Identify which cell holds the provided text, then report its (x, y) central coordinate. 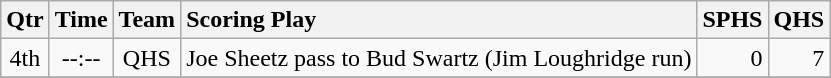
4th (25, 58)
Qtr (25, 20)
Team (147, 20)
Time (81, 20)
SPHS (732, 20)
0 (732, 58)
Joe Sheetz pass to Bud Swartz (Jim Loughridge run) (439, 58)
7 (799, 58)
--:-- (81, 58)
Scoring Play (439, 20)
